Scan for the cell matching the given text and deliver its (X, Y) coordinate at center. 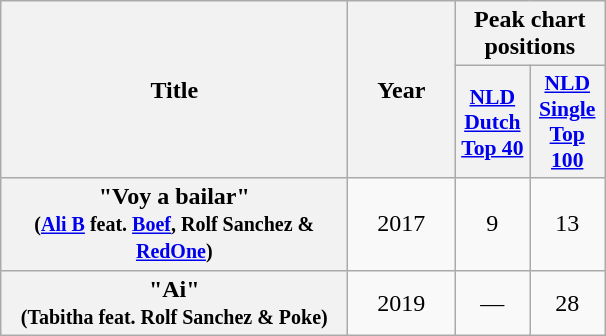
— (492, 302)
13 (568, 224)
NLDDutchTop 40 (492, 122)
Title (174, 90)
NLDSingleTop 100 (568, 122)
Peak chart positions (530, 34)
2017 (402, 224)
2019 (402, 302)
28 (568, 302)
"Ai"(Tabitha feat. Rolf Sanchez & Poke) (174, 302)
"Voy a bailar"(Ali B feat. Boef, Rolf Sanchez & RedOne) (174, 224)
9 (492, 224)
Year (402, 90)
